Locate the cell with the specified text and output its [X, Y] center coordinate. 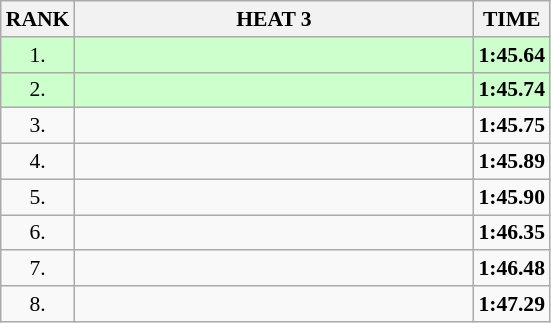
1:45.74 [512, 90]
3. [38, 126]
1. [38, 55]
RANK [38, 19]
TIME [512, 19]
1:46.48 [512, 269]
1:45.64 [512, 55]
1:45.89 [512, 162]
4. [38, 162]
1:46.35 [512, 233]
6. [38, 233]
1:45.75 [512, 126]
8. [38, 304]
1:47.29 [512, 304]
2. [38, 90]
HEAT 3 [274, 19]
7. [38, 269]
1:45.90 [512, 197]
5. [38, 197]
